Determine the (x, y) coordinate at the center of the cell enclosing the given text.  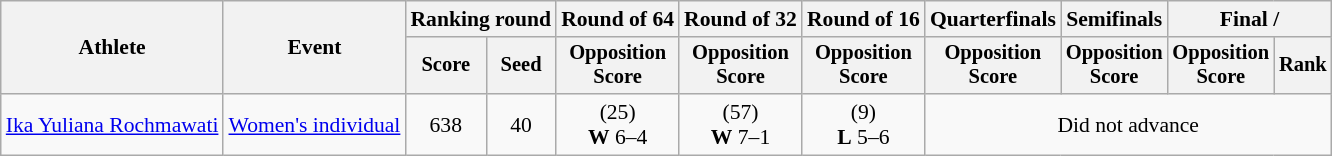
Did not advance (1128, 124)
Ika Yuliana Rochmawati (112, 124)
Event (314, 48)
(9) L 5–6 (864, 124)
Round of 32 (740, 19)
Final / (1249, 19)
40 (521, 124)
Athlete (112, 48)
638 (446, 124)
Seed (521, 66)
Quarterfinals (993, 19)
Rank (1303, 66)
Round of 16 (864, 19)
Women's individual (314, 124)
(25) W 6–4 (618, 124)
Ranking round (480, 19)
Round of 64 (618, 19)
Semifinals (1114, 19)
(57) W 7–1 (740, 124)
Score (446, 66)
